Return [x, y] of the center of cell containing provided text 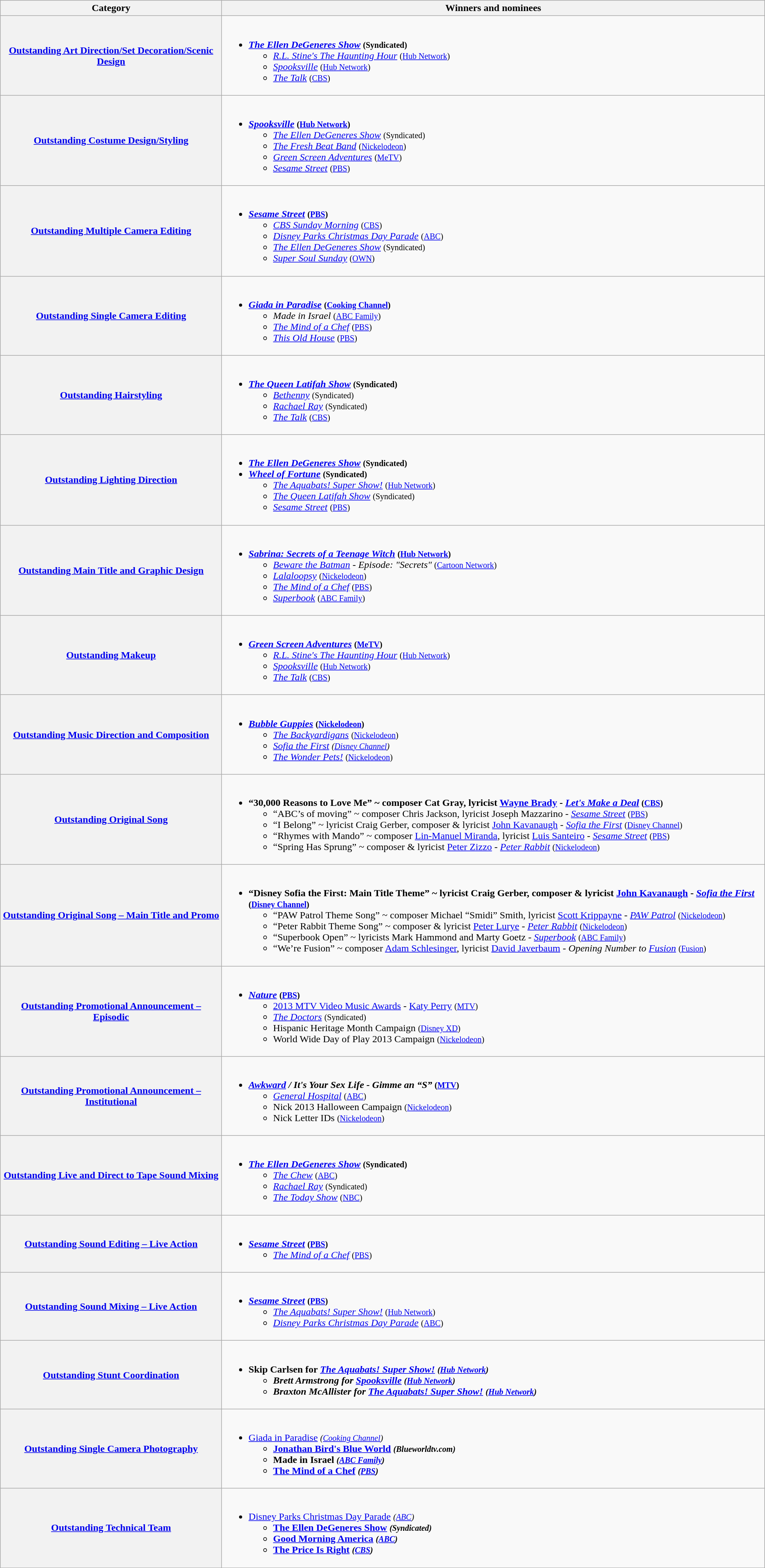
Outstanding Costume Design/Styling [111, 141]
Outstanding Sound Mixing – Live Action [111, 1307]
The Queen Latifah Show (Syndicated)Bethenny (Syndicated)Rachael Ray (Syndicated)The Talk (CBS) [493, 395]
Outstanding Multiple Camera Editing [111, 231]
Disney Parks Christmas Day Parade (ABC)The Ellen DeGeneres Show (Syndicated)Good Morning America (ABC)The Price Is Right (CBS) [493, 1528]
Outstanding Single Camera Photography [111, 1449]
Outstanding Live and Direct to Tape Sound Mixing [111, 1175]
Outstanding Original Song – Main Title and Promo [111, 915]
Outstanding Single Camera Editing [111, 316]
Outstanding Stunt Coordination [111, 1375]
Outstanding Main Title and Graphic Design [111, 570]
Outstanding Original Song [111, 819]
Giada in Paradise (Cooking Channel)Jonathan Bird's Blue World (Blueworldtv.com)Made in Israel (ABC Family)The Mind of a Chef (PBS) [493, 1449]
Green Screen Adventures (MeTV)R.L. Stine's The Haunting Hour (Hub Network)Spooksville (Hub Network)The Talk (CBS) [493, 655]
Winners and nominees [493, 8]
Outstanding Music Direction and Composition [111, 734]
Outstanding Hairstyling [111, 395]
Sesame Street (PBS)The Mind of a Chef (PBS) [493, 1244]
Outstanding Promotional Announcement – Episodic [111, 1011]
The Ellen DeGeneres Show (Syndicated)The Chew (ABC)Rachael Ray (Syndicated)The Today Show (NBC) [493, 1175]
Sesame Street (PBS)The Aquabats! Super Show! (Hub Network)Disney Parks Christmas Day Parade (ABC) [493, 1307]
Outstanding Lighting Direction [111, 480]
Category [111, 8]
Outstanding Promotional Announcement – Institutional [111, 1096]
Spooksville (Hub Network)The Ellen DeGeneres Show (Syndicated)The Fresh Beat Band (Nickelodeon)Green Screen Adventures (MeTV)Sesame Street (PBS) [493, 141]
Giada in Paradise (Cooking Channel)Made in Israel (ABC Family)The Mind of a Chef (PBS)This Old House (PBS) [493, 316]
Sesame Street (PBS)CBS Sunday Morning (CBS)Disney Parks Christmas Day Parade (ABC)The Ellen DeGeneres Show (Syndicated)Super Soul Sunday (OWN) [493, 231]
Outstanding Technical Team [111, 1528]
Outstanding Art Direction/Set Decoration/Scenic Design [111, 56]
Awkward / It's Your Sex Life - Gimme an “S” (MTV)General Hospital (ABC)Nick 2013 Halloween Campaign (Nickelodeon)Nick Letter IDs (Nickelodeon) [493, 1096]
Bubble Guppies (Nickelodeon)The Backyardigans (Nickelodeon)Sofia the First (Disney Channel)The Wonder Pets! (Nickelodeon) [493, 734]
Outstanding Makeup [111, 655]
Outstanding Sound Editing – Live Action [111, 1244]
The Ellen DeGeneres Show (Syndicated)R.L. Stine's The Haunting Hour (Hub Network)Spooksville (Hub Network)The Talk (CBS) [493, 56]
